Determine the (X, Y) coordinate at the center of the cell enclosing the given text.  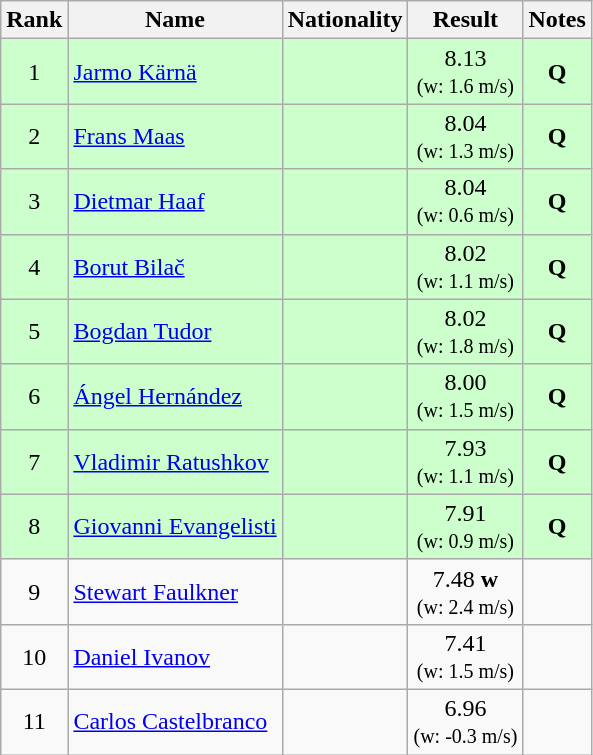
Notes (557, 20)
8.13(w: 1.6 m/s) (466, 72)
Rank (34, 20)
8.02(w: 1.8 m/s) (466, 332)
8.00(w: 1.5 m/s) (466, 396)
7.41(w: 1.5 m/s) (466, 656)
7.91(w: 0.9 m/s) (466, 526)
Nationality (345, 20)
10 (34, 656)
8.04(w: 1.3 m/s) (466, 136)
8 (34, 526)
Dietmar Haaf (175, 202)
6.96(w: -0.3 m/s) (466, 722)
4 (34, 266)
6 (34, 396)
9 (34, 592)
Daniel Ivanov (175, 656)
7 (34, 462)
8.02(w: 1.1 m/s) (466, 266)
3 (34, 202)
Borut Bilač (175, 266)
1 (34, 72)
8.04(w: 0.6 m/s) (466, 202)
7.93(w: 1.1 m/s) (466, 462)
Vladimir Ratushkov (175, 462)
11 (34, 722)
Name (175, 20)
Stewart Faulkner (175, 592)
Jarmo Kärnä (175, 72)
Bogdan Tudor (175, 332)
7.48 w(w: 2.4 m/s) (466, 592)
Carlos Castelbranco (175, 722)
Ángel Hernández (175, 396)
Giovanni Evangelisti (175, 526)
5 (34, 332)
Frans Maas (175, 136)
Result (466, 20)
2 (34, 136)
